Return (x, y) of the center of cell containing provided text 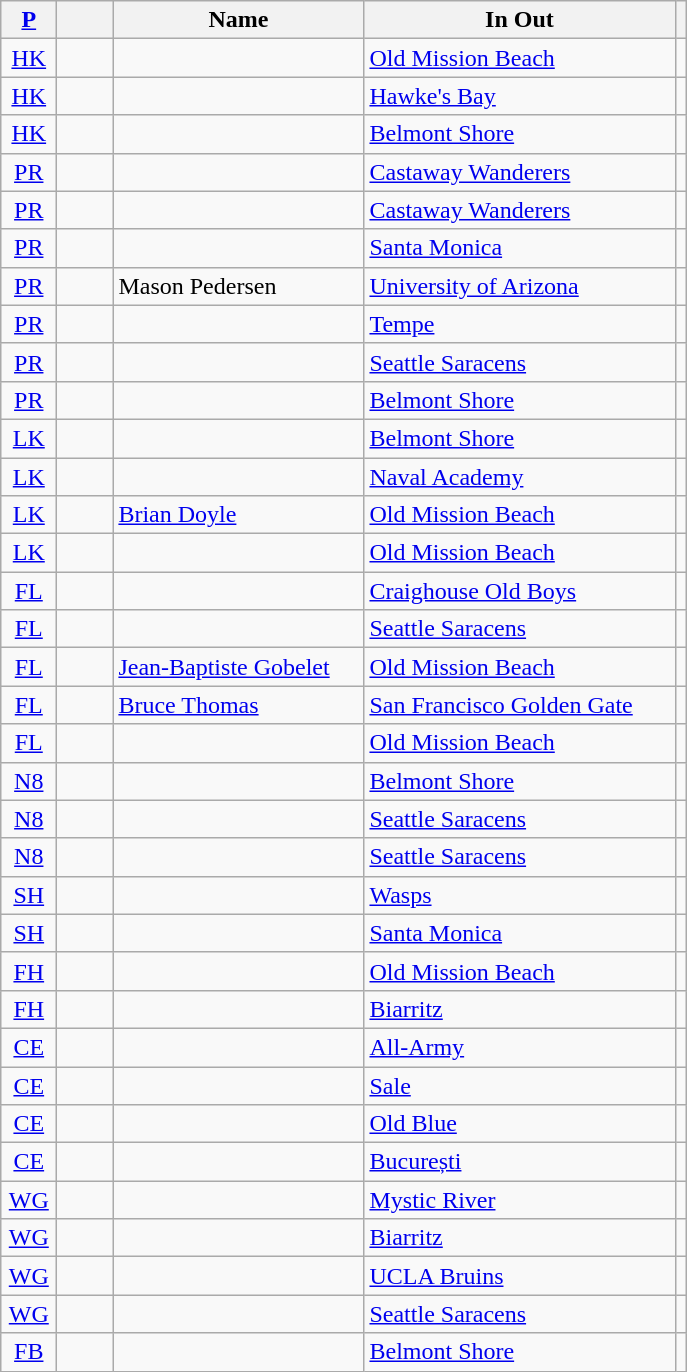
San Francisco Golden Gate (520, 705)
Hawke's Bay (520, 96)
Bruce Thomas (238, 705)
Name (238, 20)
Jean-Baptiste Gobelet (238, 667)
Mason Pedersen (238, 286)
In Out (520, 20)
București (520, 1162)
Wasps (520, 895)
Craighouse Old Boys (520, 591)
Old Blue (520, 1124)
Naval Academy (520, 477)
Brian Doyle (238, 515)
FB (29, 1352)
UCLA Bruins (520, 1276)
All-Army (520, 1047)
P (29, 20)
University of Arizona (520, 286)
Mystic River (520, 1200)
Tempe (520, 324)
Sale (520, 1085)
